Output the (X, Y) coordinate of the center of the cell containing the given text.  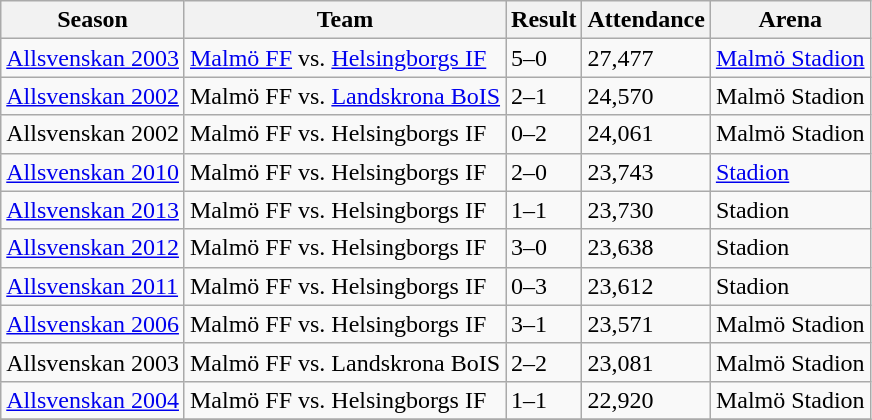
22,920 (646, 400)
Team (344, 20)
23,638 (646, 248)
Allsvenskan 2006 (93, 324)
0–2 (544, 134)
Allsvenskan 2013 (93, 210)
0–3 (544, 286)
Allsvenskan 2004 (93, 400)
Allsvenskan 2010 (93, 172)
23,612 (646, 286)
2–0 (544, 172)
5–0 (544, 58)
27,477 (646, 58)
Allsvenskan 2012 (93, 248)
2–2 (544, 362)
Allsvenskan 2011 (93, 286)
23,743 (646, 172)
24,061 (646, 134)
3–0 (544, 248)
2–1 (544, 96)
Arena (790, 20)
23,571 (646, 324)
3–1 (544, 324)
Season (93, 20)
24,570 (646, 96)
23,730 (646, 210)
Result (544, 20)
Attendance (646, 20)
23,081 (646, 362)
